Search for the cell housing the specified text and yield its (x, y) center coordinate. 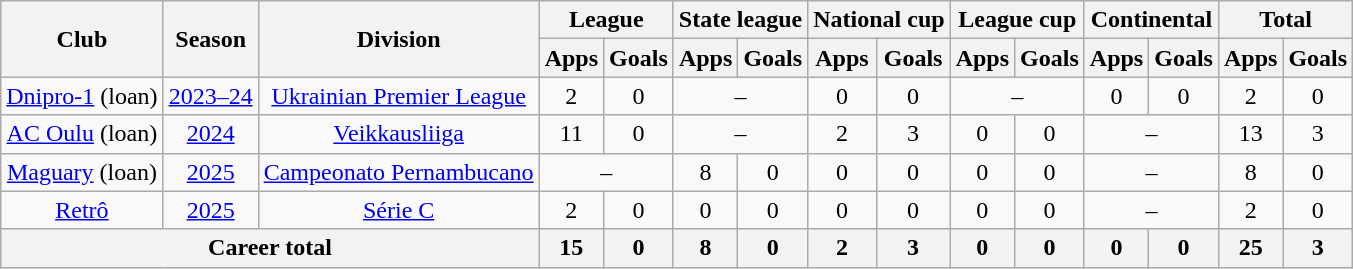
Club (82, 39)
Division (398, 39)
2023–24 (210, 96)
Career total (270, 248)
13 (1250, 134)
15 (571, 248)
Ukrainian Premier League (398, 96)
Continental (1151, 20)
25 (1250, 248)
Dnipro-1 (loan) (82, 96)
State league (740, 20)
Veikkausliiga (398, 134)
League cup (1017, 20)
AC Oulu (loan) (82, 134)
Total (1285, 20)
Campeonato Pernambucano (398, 172)
Série C (398, 210)
Maguary (loan) (82, 172)
2024 (210, 134)
National cup (879, 20)
Retrô (82, 210)
11 (571, 134)
League (606, 20)
Season (210, 39)
